From the cell containing the given text, extract its center point as (x, y) coordinate. 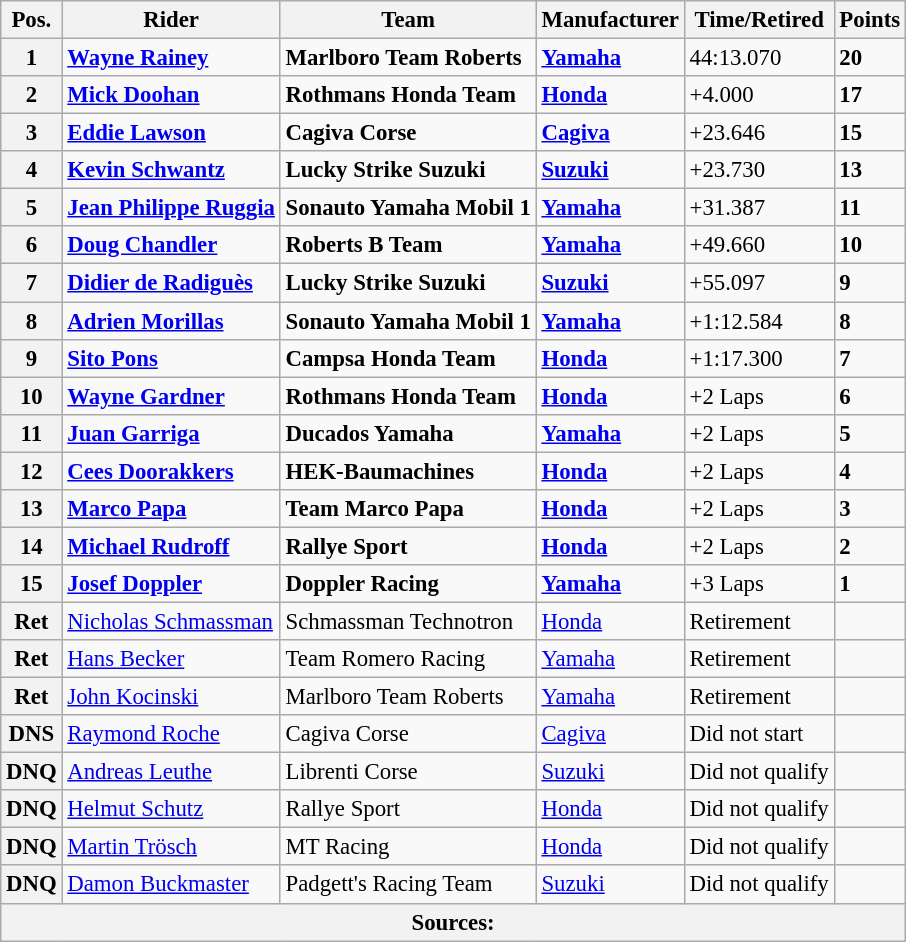
Wayne Gardner (171, 396)
Did not start (759, 734)
MT Racing (408, 847)
+49.660 (759, 245)
+23.646 (759, 133)
Wayne Rainey (171, 58)
+31.387 (759, 208)
HEK-Baumachines (408, 471)
Cees Doorakkers (171, 471)
Schmassman Technotron (408, 621)
Andreas Leuthe (171, 772)
Jean Philippe Ruggia (171, 208)
Michael Rudroff (171, 546)
Doug Chandler (171, 245)
Points (870, 20)
Didier de Radiguès (171, 283)
John Kocinski (171, 697)
+3 Laps (759, 584)
Kevin Schwantz (171, 170)
Adrien Morillas (171, 321)
Team Romero Racing (408, 659)
Campsa Honda Team (408, 358)
+55.097 (759, 283)
Team Marco Papa (408, 509)
Mick Doohan (171, 95)
Sources: (454, 922)
Time/Retired (759, 20)
Damon Buckmaster (171, 885)
Sito Pons (171, 358)
Hans Becker (171, 659)
Marco Papa (171, 509)
Doppler Racing (408, 584)
Librenti Corse (408, 772)
20 (870, 58)
Roberts B Team (408, 245)
Josef Doppler (171, 584)
Manufacturer (610, 20)
44:13.070 (759, 58)
Juan Garriga (171, 433)
17 (870, 95)
+4.000 (759, 95)
Ducados Yamaha (408, 433)
Rider (171, 20)
+1:17.300 (759, 358)
DNS (32, 734)
Padgett's Racing Team (408, 885)
Martin Trösch (171, 847)
Eddie Lawson (171, 133)
Pos. (32, 20)
Team (408, 20)
Raymond Roche (171, 734)
Helmut Schutz (171, 809)
14 (32, 546)
Nicholas Schmassman (171, 621)
+1:12.584 (759, 321)
+23.730 (759, 170)
12 (32, 471)
